Identify which cell holds the provided text, then report its (X, Y) central coordinate. 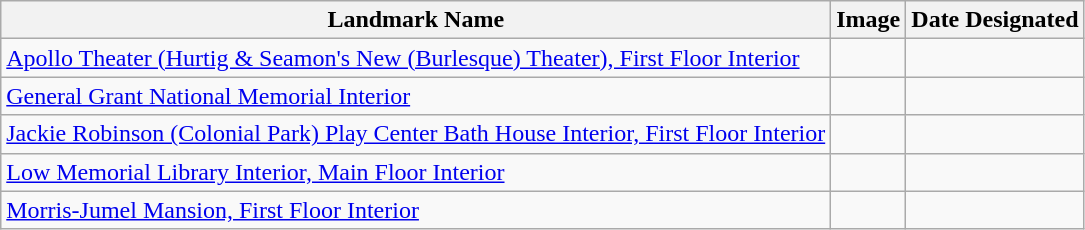
Jackie Robinson (Colonial Park) Play Center Bath House Interior, First Floor Interior (416, 134)
General Grant National Memorial Interior (416, 96)
Apollo Theater (Hurtig & Seamon's New (Burlesque) Theater), First Floor Interior (416, 58)
Landmark Name (416, 20)
Date Designated (995, 20)
Morris-Jumel Mansion, First Floor Interior (416, 210)
Low Memorial Library Interior, Main Floor Interior (416, 172)
Image (868, 20)
